Extract the [X, Y] coordinate from the center of the cell holding the provided text.  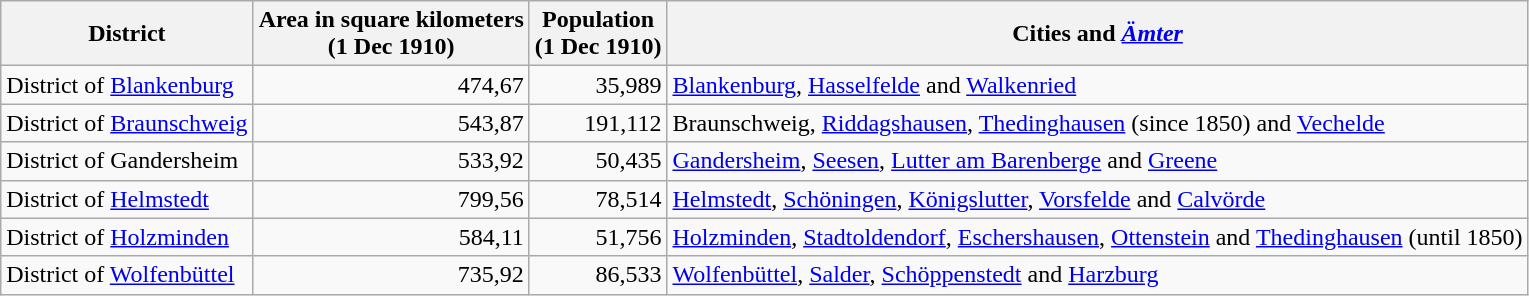
50,435 [598, 161]
78,514 [598, 199]
District [127, 34]
799,56 [391, 199]
District of Braunschweig [127, 123]
Area in square kilometers(1 Dec 1910) [391, 34]
191,112 [598, 123]
District of Helmstedt [127, 199]
Gandersheim, Seesen, Lutter am Barenberge and Greene [1098, 161]
District of Blankenburg [127, 85]
543,87 [391, 123]
District of Gandersheim [127, 161]
Blankenburg, Hasselfelde and Walkenried [1098, 85]
Cities and Ämter [1098, 34]
Helmstedt, Schöningen, Königslutter, Vorsfelde and Calvörde [1098, 199]
86,533 [598, 275]
Population(1 Dec 1910) [598, 34]
584,11 [391, 237]
District of Wolfenbüttel [127, 275]
35,989 [598, 85]
District of Holzminden [127, 237]
51,756 [598, 237]
Holzminden, Stadtoldendorf, Eschershausen, Ottenstein and Thedinghausen (until 1850) [1098, 237]
474,67 [391, 85]
Wolfenbüttel, Salder, Schöppenstedt and Harzburg [1098, 275]
Braunschweig, Riddagshausen, Thedinghausen (since 1850) and Vechelde [1098, 123]
735,92 [391, 275]
533,92 [391, 161]
